Identify which cell holds the provided text, then report its (x, y) central coordinate. 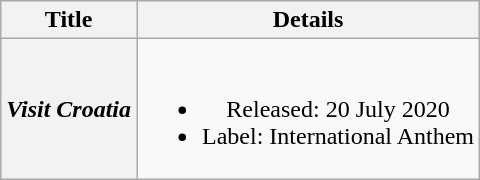
Released: 20 July 2020Label: International Anthem (308, 109)
Visit Croatia (69, 109)
Details (308, 20)
Title (69, 20)
